Capture the cell that displays the provided text and extract its [x, y] central coordinate. 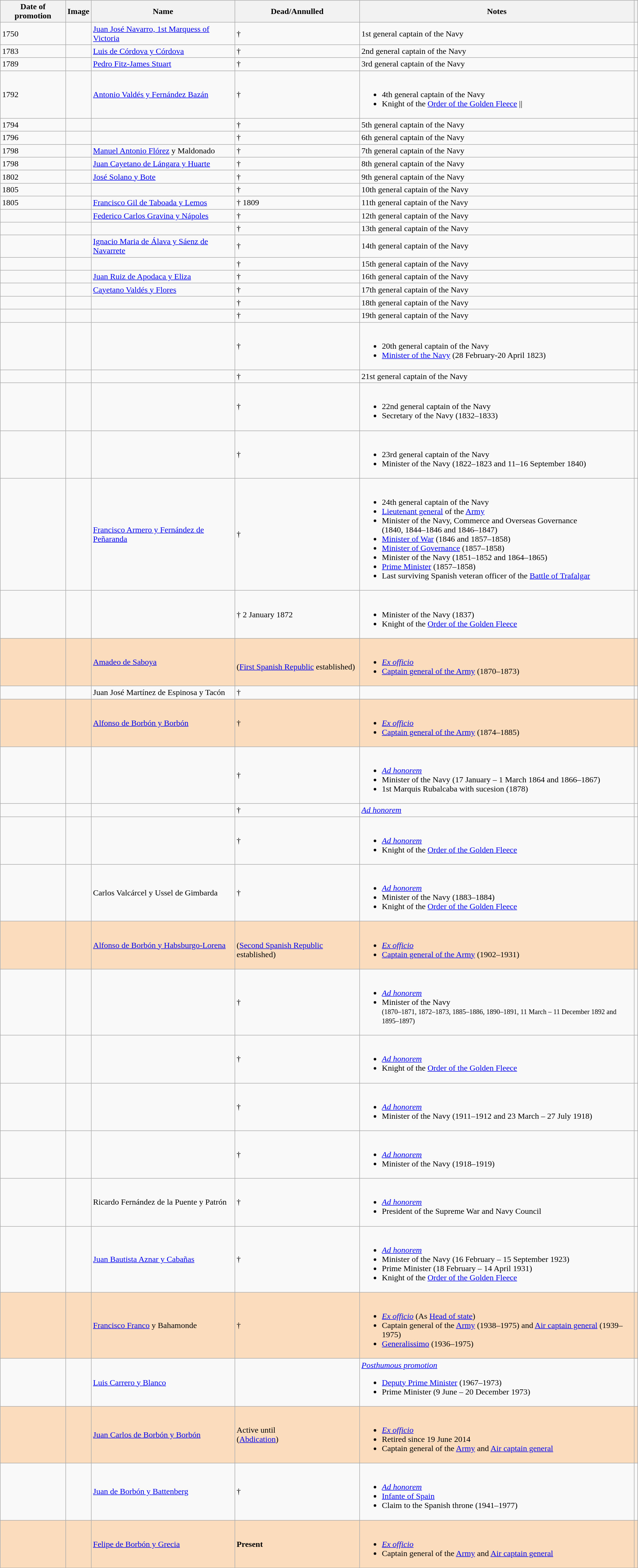
Federico Carlos Gravina y Nápoles [163, 216]
4th general captain of the NavyKnight of the Order of the Golden Fleece || [497, 94]
Present [297, 1544]
16th general captain of the Navy [497, 277]
Manuel Antonio Flórez y Maldonado [163, 151]
Juan Ruiz de Apodaca y Eliza [163, 277]
(Second Spanish Republic established) [297, 945]
8th general captain of the Navy [497, 164]
Minister of the Navy (1837)Knight of the Order of the Golden Fleece [497, 614]
Alfonso de Borbón y Borbón [163, 723]
21st general captain of the Navy [497, 376]
9th general captain of the Navy [497, 177]
Pedro Fitz-James Stuart [163, 64]
Juan Cayetano de Lángara y Huarte [163, 164]
Image [78, 12]
20th general captain of the NavyMinister of the Navy (28 February-20 April 1823) [497, 346]
7th general captain of the Navy [497, 151]
22nd general captain of the NavySecretary of the Navy (1832–1833) [497, 407]
Felipe de Borbón y Grecia [163, 1544]
Francisco Armero y Fernández de Peñaranda [163, 534]
Carlos Valcárcel y Ussel de Gimbarda [163, 893]
1794 [33, 125]
Juan Carlos de Borbón y Borbón [163, 1434]
Cayetano Valdés y Flores [163, 290]
13th general captain of the Navy [497, 229]
Francisco Gil de Taboada y Lemos [163, 202]
Name [163, 12]
Luis Carrero y Blanco [163, 1382]
Ad honoremMinister of the Navy (1918–1919) [497, 1155]
18th general captain of the Navy [497, 303]
Ex officioCaptain general of the Army and Air captain general [497, 1544]
(First Spanish Republic established) [297, 662]
Ad honoremMinister of the Navy (1883–1884)Knight of the Order of the Golden Fleece [497, 893]
Juan José Navarro, 1st Marquess of Victoria [163, 33]
Ad honoremMinister of the Navy(1870–1871, 1872–1873, 1885–1886, 1890–1891, 11 March – 11 December 1892 and 1895–1897) [497, 1002]
11th general captain of the Navy [497, 202]
Juan de Borbón y Battenberg [163, 1492]
† 1809 [297, 202]
Ad honoremInfante of SpainClaim to the Spanish throne (1941–1977) [497, 1492]
Alfonso de Borbón y Habsburgo-Lorena [163, 945]
15th general captain of the Navy [497, 264]
6th general captain of the Navy [497, 138]
Ex officioRetired since 19 June 2014Captain general of the Army and Air captain general [497, 1434]
1st general captain of the Navy [497, 33]
Amadeo de Saboya [163, 662]
14th general captain of the Navy [497, 246]
Ad honoremMinister of the Navy (1911–1912 and 23 March – 27 July 1918) [497, 1107]
Francisco Franco y Bahamonde [163, 1325]
Juan José Martínez de Espinosa y Tacón [163, 692]
10th general captain of the Navy [497, 190]
Ad honoremPresident of the Supreme War and Navy Council [497, 1202]
Date of promotion [33, 12]
Ex officioCaptain general of the Army (1874–1885) [497, 723]
Ad honoremMinister of the Navy (16 February – 15 September 1923)Prime Minister (18 February – 14 April 1931)Knight of the Order of the Golden Fleece [497, 1259]
Notes [497, 12]
23rd general captain of the NavyMinister of the Navy (1822–1823 and 11–16 September 1840) [497, 454]
3rd general captain of the Navy [497, 64]
Ex officioCaptain general of the Army (1870–1873) [497, 662]
† 2 January 1872 [297, 614]
Active until (Abdication) [297, 1434]
Ricardo Fernández de la Puente y Patrón [163, 1202]
Ignacio Maria de Álava y Sáenz de Navarrete [163, 246]
Ex officioCaptain general of the Army (1902–1931) [497, 945]
1783 [33, 51]
Ex officio (As Head of state)Captain general of the Army (1938–1975) and Air captain general (1939–1975)Generalissimo (1936–1975) [497, 1325]
2nd general captain of the Navy [497, 51]
1792 [33, 94]
1789 [33, 64]
12th general captain of the Navy [497, 216]
Ad honoremMinister of the Navy (17 January – 1 March 1864 and 1866–1867)1st Marquis Rubalcaba with sucesion (1878) [497, 775]
1796 [33, 138]
1750 [33, 33]
Posthumous promotionDeputy Prime Minister (1967–1973)Prime Minister (9 June – 20 December 1973) [497, 1382]
Dead/Annulled [297, 12]
Antonio Valdés y Fernández Bazán [163, 94]
17th general captain of the Navy [497, 290]
José Solano y Bote [163, 177]
Ad honorem [497, 810]
Juan Bautista Aznar y Cabañas [163, 1259]
1802 [33, 177]
5th general captain of the Navy [497, 125]
19th general captain of the Navy [497, 316]
Luis de Córdova y Córdova [163, 51]
